For the text-containing cell, return its midpoint in [X, Y] coordinate format. 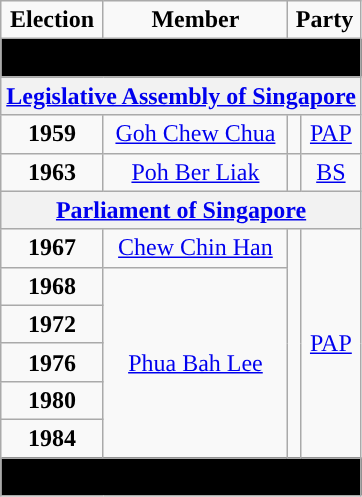
1963 [52, 172]
Chew Chin Han [195, 248]
Phua Bah Lee [195, 362]
1968 [52, 286]
Party [325, 20]
Goh Chew Chua [195, 134]
Parliament of Singapore [182, 210]
Poh Ber Liak [195, 172]
1984 [52, 438]
1972 [52, 324]
1959 [52, 134]
1976 [52, 362]
Election [52, 20]
BS [330, 172]
Member [195, 20]
Formation [182, 58]
1967 [52, 248]
1980 [52, 400]
Legislative Assembly of Singapore [182, 96]
Constituency abolished (1988) [182, 477]
